Return [x, y] of the center of cell containing provided text 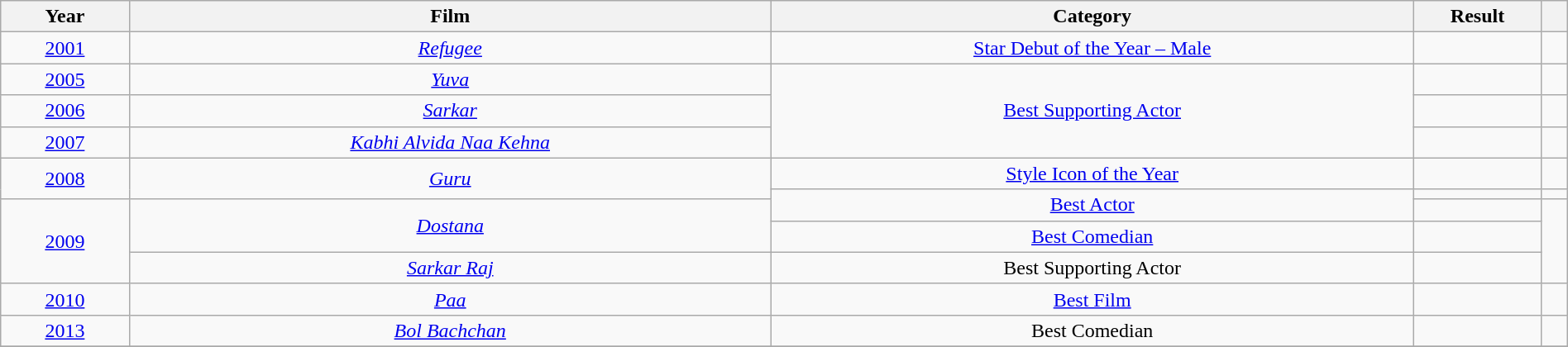
Dostana [450, 225]
Guru [450, 178]
Category [1092, 17]
Sarkar [450, 111]
2010 [65, 299]
Style Icon of the Year [1092, 173]
2008 [65, 178]
Yuva [450, 79]
Result [1477, 17]
Year [65, 17]
Bol Bachchan [450, 330]
Star Debut of the Year – Male [1092, 48]
2001 [65, 48]
Best Actor [1092, 205]
Sarkar Raj [450, 268]
Film [450, 17]
2007 [65, 142]
2009 [65, 241]
Best Film [1092, 299]
Refugee [450, 48]
2005 [65, 79]
2006 [65, 111]
2013 [65, 330]
Kabhi Alvida Naa Kehna [450, 142]
Paa [450, 299]
